Pinpoint the cell where the given text exists, returning its (x, y) midpoint coordinate. 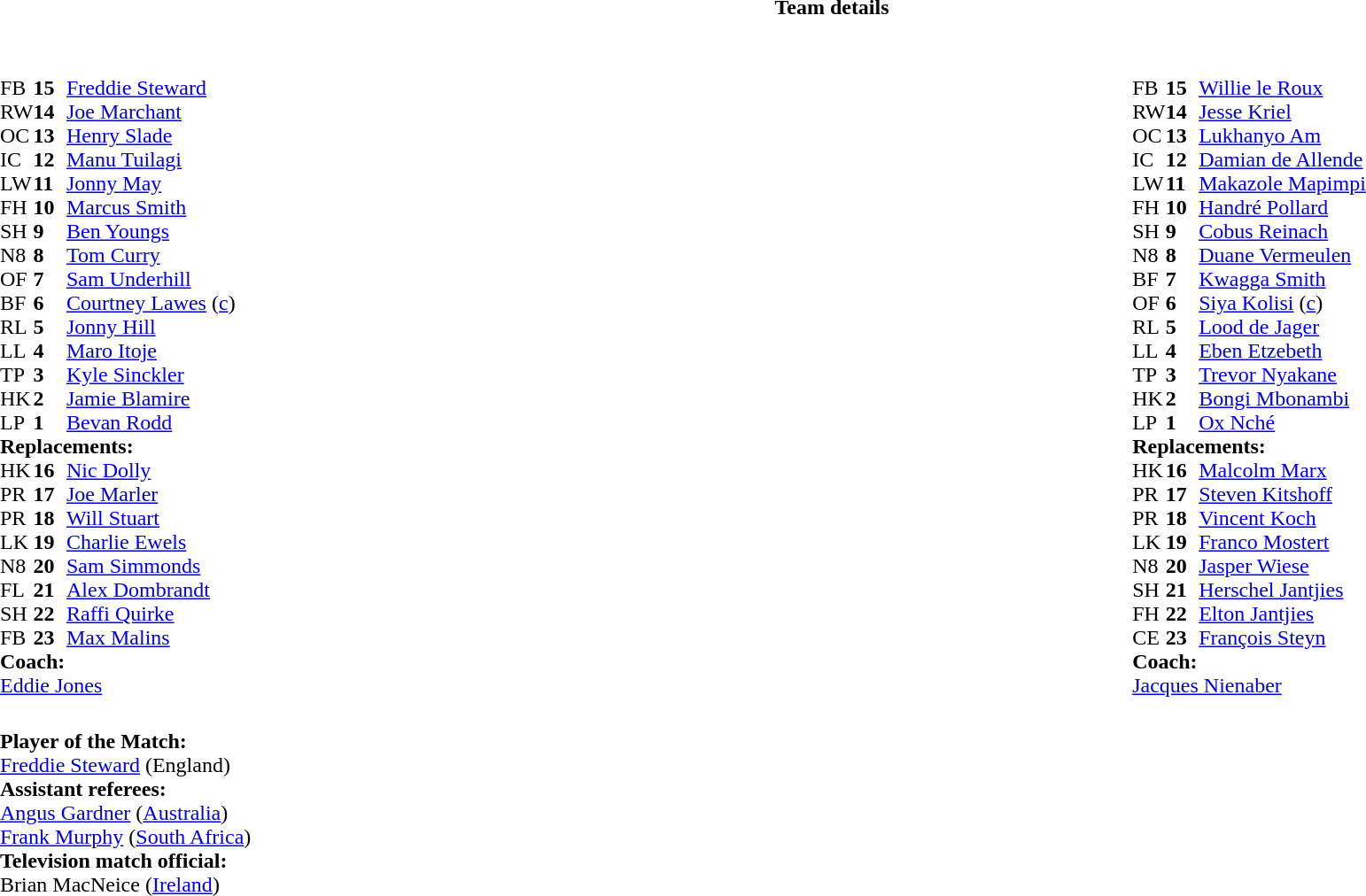
Freddie Steward (151, 89)
Max Malins (151, 637)
Lood de Jager (1283, 328)
Damian de Allende (1283, 159)
Maro Itoje (151, 351)
Trevor Nyakane (1283, 375)
Duane Vermeulen (1283, 255)
Kwagga Smith (1283, 280)
Manu Tuilagi (151, 159)
Eben Etzebeth (1283, 351)
Tom Curry (151, 255)
Elton Jantjies (1283, 614)
Lukhanyo Am (1283, 136)
Sam Simmonds (151, 567)
Siya Kolisi (c) (1283, 303)
Bevan Rodd (151, 423)
Willie le Roux (1283, 89)
François Steyn (1283, 637)
Ben Youngs (151, 232)
Alex Dombrandt (151, 590)
Kyle Sinckler (151, 375)
Raffi Quirke (151, 614)
Joe Marler (151, 494)
Jamie Blamire (151, 398)
Franco Mostert (1283, 542)
Steven Kitshoff (1283, 494)
Courtney Lawes (c) (151, 303)
Vincent Koch (1283, 519)
Jesse Kriel (1283, 112)
Cobus Reinach (1283, 232)
Henry Slade (151, 136)
Sam Underhill (151, 280)
Malcolm Marx (1283, 471)
Nic Dolly (151, 471)
Ox Nché (1283, 423)
Eddie Jones (118, 685)
FL (17, 590)
Handré Pollard (1283, 207)
Makazole Mapimpi (1283, 184)
Jasper Wiese (1283, 567)
Charlie Ewels (151, 542)
Herschel Jantjies (1283, 590)
Jonny May (151, 184)
Bongi Mbonambi (1283, 398)
Joe Marchant (151, 112)
Marcus Smith (151, 207)
Will Stuart (151, 519)
Jonny Hill (151, 328)
CE (1149, 637)
Jacques Nienaber (1249, 685)
